Scan for the cell matching the given text and deliver its (X, Y) coordinate at center. 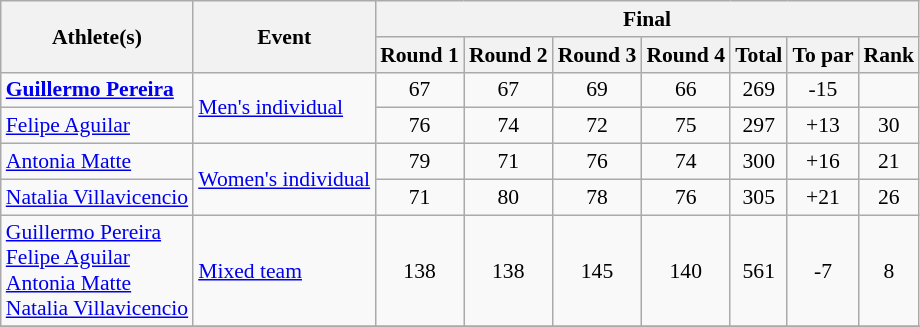
+16 (822, 162)
72 (598, 126)
Final (647, 19)
Guillermo PereiraFelipe AguilarAntonia MatteNatalia Villavicencio (97, 271)
Men's individual (284, 108)
-15 (822, 90)
140 (686, 271)
Guillermo Pereira (97, 90)
66 (686, 90)
Round 1 (420, 55)
300 (758, 162)
75 (686, 126)
+13 (822, 126)
79 (420, 162)
69 (598, 90)
Natalia Villavicencio (97, 197)
26 (890, 197)
30 (890, 126)
Total (758, 55)
269 (758, 90)
297 (758, 126)
78 (598, 197)
Event (284, 36)
Women's individual (284, 180)
Round 2 (508, 55)
+21 (822, 197)
Round 4 (686, 55)
Rank (890, 55)
305 (758, 197)
80 (508, 197)
Athlete(s) (97, 36)
Antonia Matte (97, 162)
-7 (822, 271)
8 (890, 271)
Felipe Aguilar (97, 126)
145 (598, 271)
Mixed team (284, 271)
561 (758, 271)
To par (822, 55)
Round 3 (598, 55)
21 (890, 162)
